Identify which cell holds the provided text, then report its [x, y] central coordinate. 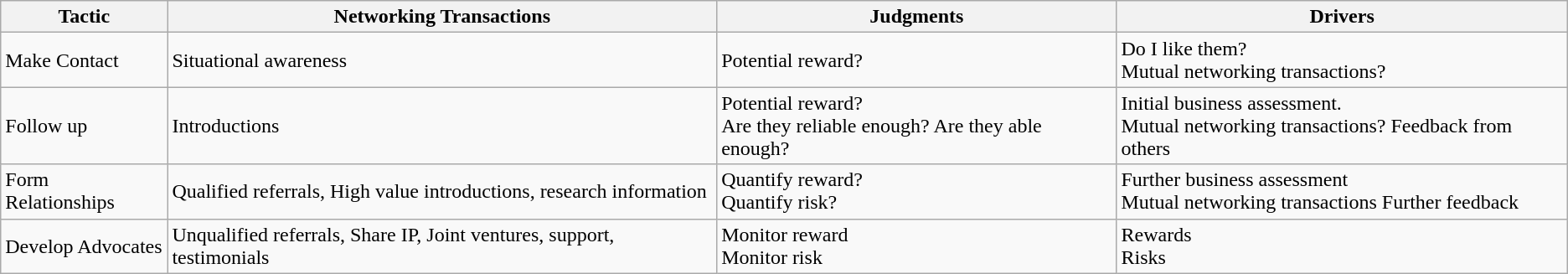
Introductions [442, 126]
Tactic [84, 17]
Do I like them?Mutual networking transactions? [1342, 60]
Drivers [1342, 17]
Form Relationships [84, 191]
Unqualified referrals, Share IP, Joint ventures, support, testimonials [442, 246]
Networking Transactions [442, 17]
Initial business assessment.Mutual networking transactions? Feedback from others [1342, 126]
Make Contact [84, 60]
Develop Advocates [84, 246]
Follow up [84, 126]
Qualified referrals, High value introductions, research information [442, 191]
Quantify reward?Quantify risk? [916, 191]
RewardsRisks [1342, 246]
Potential reward?Are they reliable enough? Are they able enough? [916, 126]
Monitor rewardMonitor risk [916, 246]
Potential reward? [916, 60]
Further business assessmentMutual networking transactions Further feedback [1342, 191]
Situational awareness [442, 60]
Judgments [916, 17]
